Scan for the cell matching the given text and deliver its (X, Y) coordinate at center. 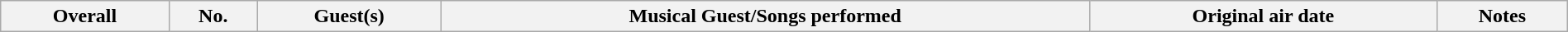
Overall (85, 16)
Guest(s) (349, 16)
Notes (1503, 16)
Musical Guest/Songs performed (765, 16)
No. (213, 16)
Original air date (1264, 16)
